Output the (x, y) coordinate of the center of the cell containing the given text.  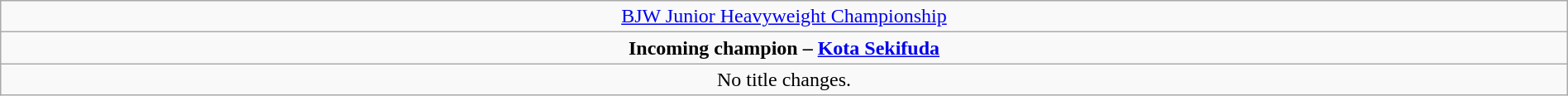
Incoming champion – Kota Sekifuda (784, 48)
BJW Junior Heavyweight Championship (784, 17)
No title changes. (784, 79)
